Detect which cell encompasses the target text, then output its (X, Y) center coordinate. 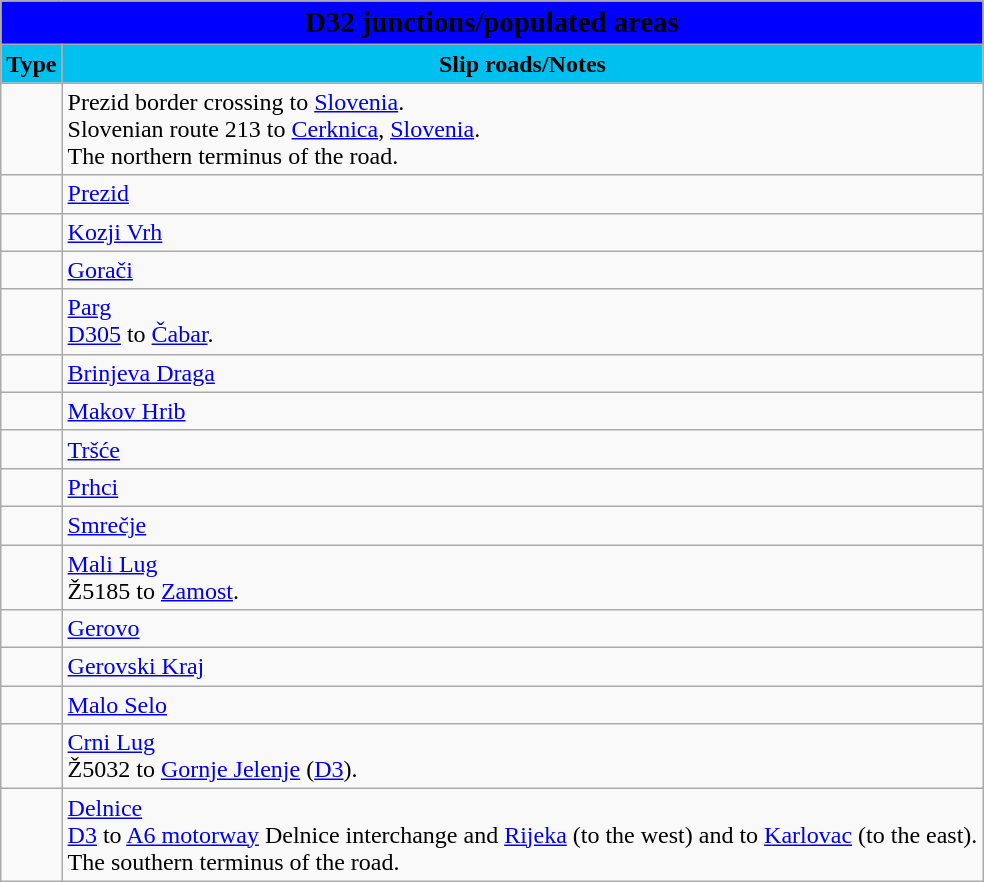
Makov Hrib (522, 411)
D32 junctions/populated areas (492, 23)
Gerovski Kraj (522, 667)
Delnice D3 to A6 motorway Delnice interchange and Rijeka (to the west) and to Karlovac (to the east).The southern terminus of the road. (522, 835)
Mali LugŽ5185 to Zamost. (522, 576)
Tršće (522, 449)
Malo Selo (522, 705)
Kozji Vrh (522, 232)
Gorači (522, 270)
Smrečje (522, 525)
Prhci (522, 487)
Brinjeva Draga (522, 373)
Prezid (522, 194)
Crni LugŽ5032 to Gornje Jelenje (D3). (522, 756)
Prezid border crossing to Slovenia. Slovenian route 213 to Cerknica, Slovenia.The northern terminus of the road. (522, 129)
Type (32, 64)
Gerovo (522, 629)
Parg D305 to Čabar. (522, 322)
Slip roads/Notes (522, 64)
